Provide the [x, y] coordinate of the cell's center where the given text is located.  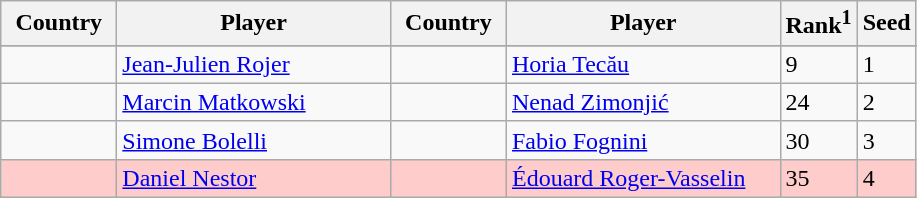
Horia Tecău [643, 64]
2 [886, 102]
Édouard Roger-Vasselin [643, 178]
Daniel Nestor [254, 178]
Marcin Matkowski [254, 102]
Fabio Fognini [643, 140]
1 [886, 64]
4 [886, 178]
35 [818, 178]
Rank1 [818, 24]
3 [886, 140]
Nenad Zimonjić [643, 102]
24 [818, 102]
9 [818, 64]
Seed [886, 24]
Jean-Julien Rojer [254, 64]
Simone Bolelli [254, 140]
30 [818, 140]
